Output the [x, y] coordinate of the center of the cell containing the given text.  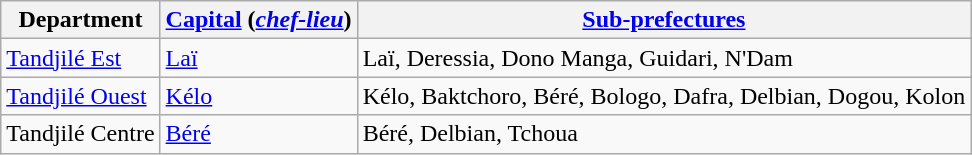
Kélo [258, 96]
Department [80, 20]
Béré, Delbian, Tchoua [664, 134]
Tandjilé Est [80, 58]
Béré [258, 134]
Laï, Deressia, Dono Manga, Guidari, N'Dam [664, 58]
Tandjilé Ouest [80, 96]
Tandjilé Centre [80, 134]
Kélo, Baktchoro, Béré, Bologo, Dafra, Delbian, Dogou, Kolon [664, 96]
Capital (chef-lieu) [258, 20]
Sub-prefectures [664, 20]
Laï [258, 58]
